Return the (x, y) coordinate for the center point of the cell that contains the specified text.  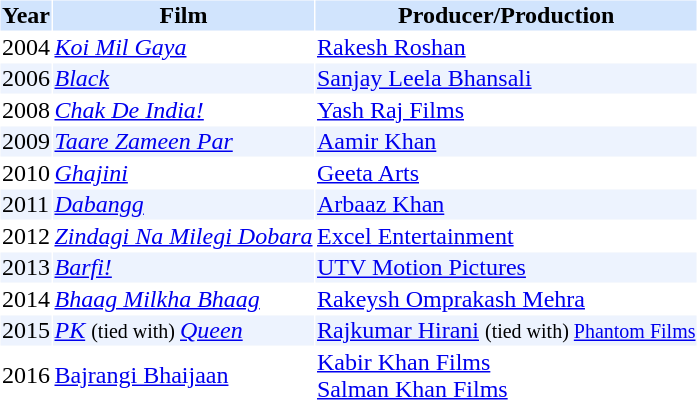
Geeta Arts (506, 173)
Yash Raj Films (506, 110)
Rajkumar Hirani (tied with) Phantom Films (506, 331)
UTV Motion Pictures (506, 267)
Koi Mil Gaya (184, 47)
2009 (26, 141)
Rakesh Roshan (506, 47)
Ghajini (184, 173)
Arbaaz Khan (506, 205)
Rakeysh Omprakash Mehra (506, 299)
2011 (26, 205)
Sanjay Leela Bhansali (506, 79)
2008 (26, 110)
Bhaag Milkha Bhaag (184, 299)
Excel Entertainment (506, 236)
2004 (26, 47)
2006 (26, 79)
Producer/Production (506, 15)
Zindagi Na Milegi Dobara (184, 236)
Chak De India! (184, 110)
2010 (26, 173)
Film (184, 15)
PK (tied with) Queen (184, 331)
2014 (26, 299)
Taare Zameen Par (184, 141)
2013 (26, 267)
2015 (26, 331)
Barfi! (184, 267)
Dabangg (184, 205)
Aamir Khan (506, 141)
2012 (26, 236)
Year (26, 15)
Black (184, 79)
